Output the (x, y) coordinate of the center of the cell containing the given text.  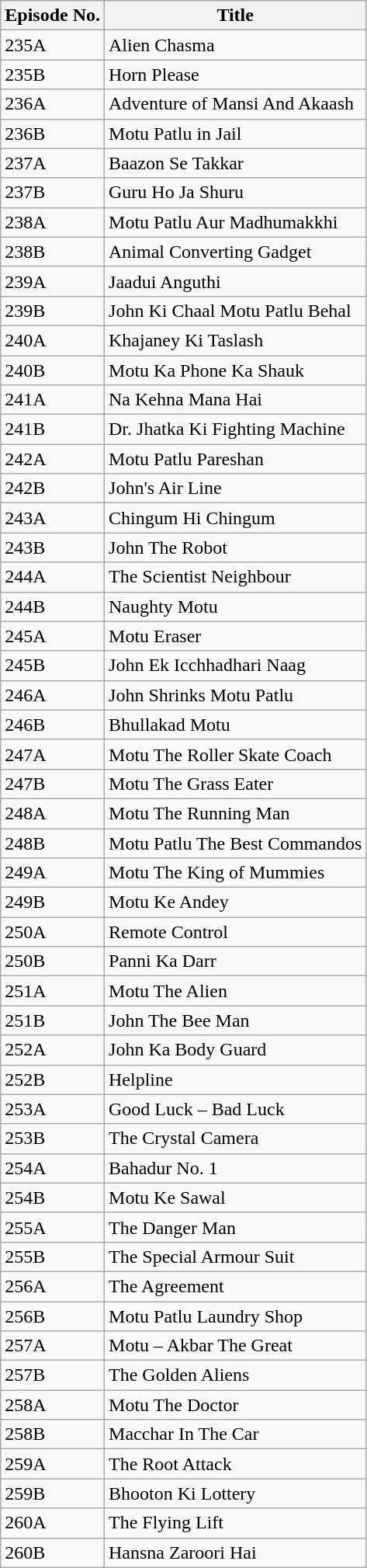
John's Air Line (236, 488)
John Ki Chaal Motu Patlu Behal (236, 311)
Dr. Jhatka Ki Fighting Machine (236, 429)
249B (53, 902)
245A (53, 636)
Khajaney Ki Taslash (236, 340)
Na Kehna Mana Hai (236, 400)
246B (53, 725)
258A (53, 1405)
242B (53, 488)
Baazon Se Takkar (236, 163)
John Ek Icchhadhari Naag (236, 666)
247A (53, 754)
255B (53, 1257)
Horn Please (236, 75)
The Agreement (236, 1286)
251B (53, 1020)
Chingum Hi Chingum (236, 518)
243A (53, 518)
Panni Ka Darr (236, 961)
240A (53, 340)
253A (53, 1109)
239A (53, 281)
247B (53, 784)
Episode No. (53, 16)
252A (53, 1050)
The Special Armour Suit (236, 1257)
236B (53, 134)
Motu Patlu The Best Commandos (236, 843)
259B (53, 1493)
Good Luck – Bad Luck (236, 1109)
238B (53, 252)
238A (53, 222)
Motu Patlu Laundry Shop (236, 1316)
Naughty Motu (236, 607)
John Shrinks Motu Patlu (236, 695)
The Crystal Camera (236, 1139)
The Danger Man (236, 1227)
John The Robot (236, 548)
Motu Ke Andey (236, 902)
Guru Ho Ja Shuru (236, 193)
255A (53, 1227)
Alien Chasma (236, 45)
Motu Eraser (236, 636)
251A (53, 991)
Bahadur No. 1 (236, 1168)
244A (53, 577)
The Scientist Neighbour (236, 577)
Animal Converting Gadget (236, 252)
Hansna Zaroori Hai (236, 1552)
Bhooton Ki Lottery (236, 1493)
Motu Patlu Pareshan (236, 459)
256B (53, 1316)
248A (53, 813)
237B (53, 193)
244B (53, 607)
John The Bee Man (236, 1020)
Title (236, 16)
The Root Attack (236, 1464)
257B (53, 1375)
Bhullakad Motu (236, 725)
Motu The Doctor (236, 1405)
Adventure of Mansi And Akaash (236, 104)
John Ka Body Guard (236, 1050)
Motu Ke Sawal (236, 1198)
Helpline (236, 1080)
260A (53, 1523)
Motu The Roller Skate Coach (236, 754)
256A (53, 1286)
The Golden Aliens (236, 1375)
Motu The King of Mummies (236, 873)
241B (53, 429)
242A (53, 459)
248B (53, 843)
259A (53, 1464)
253B (53, 1139)
254B (53, 1198)
Motu The Running Man (236, 813)
245B (53, 666)
254A (53, 1168)
260B (53, 1552)
250B (53, 961)
235B (53, 75)
Motu – Akbar The Great (236, 1346)
252B (53, 1080)
240B (53, 370)
257A (53, 1346)
Motu Ka Phone Ka Shauk (236, 370)
249A (53, 873)
The Flying Lift (236, 1523)
258B (53, 1434)
237A (53, 163)
250A (53, 932)
Motu Patlu Aur Madhumakkhi (236, 222)
Motu The Grass Eater (236, 784)
Motu The Alien (236, 991)
246A (53, 695)
243B (53, 548)
Jaadui Anguthi (236, 281)
235A (53, 45)
236A (53, 104)
241A (53, 400)
Remote Control (236, 932)
Macchar In The Car (236, 1434)
Motu Patlu in Jail (236, 134)
239B (53, 311)
